Detect which cell encompasses the target text, then output its (X, Y) center coordinate. 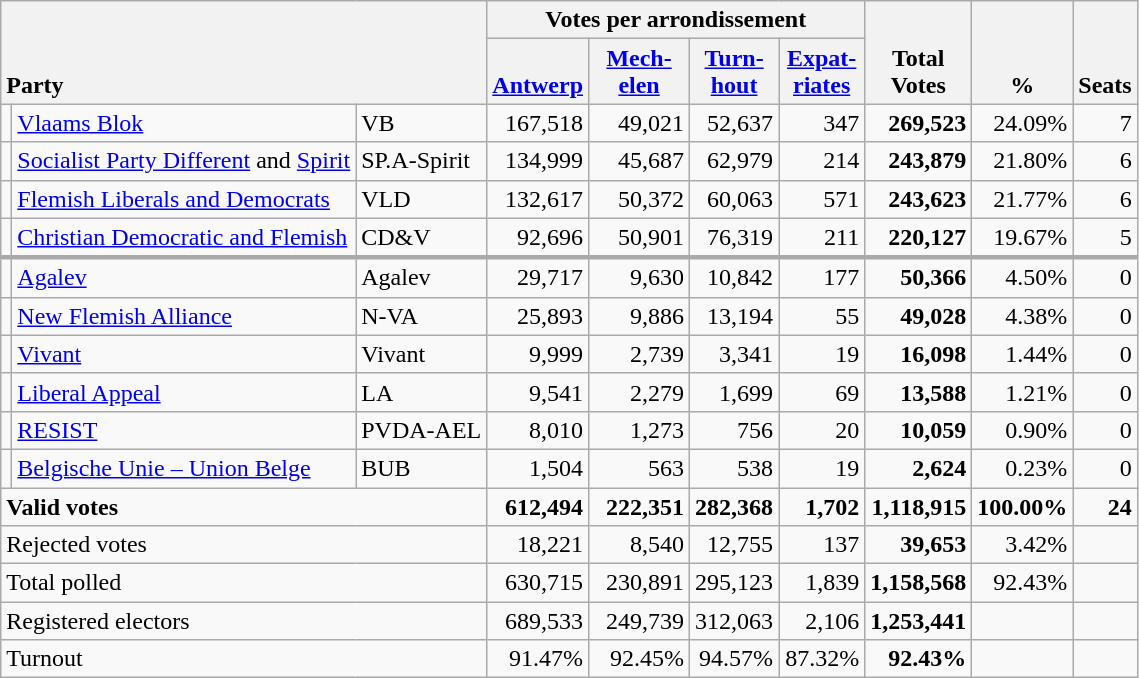
571 (822, 199)
9,999 (538, 354)
50,366 (918, 278)
24.09% (1022, 123)
211 (822, 238)
RESIST (184, 430)
Mech- elen (640, 72)
50,372 (640, 199)
243,879 (918, 161)
49,021 (640, 123)
19.67% (1022, 238)
91.47% (538, 659)
Party (244, 52)
230,891 (640, 583)
137 (822, 545)
177 (822, 278)
Expat- riates (822, 72)
Turn- hout (734, 72)
220,127 (918, 238)
2,279 (640, 392)
3.42% (1022, 545)
1.21% (1022, 392)
18,221 (538, 545)
LA (422, 392)
9,541 (538, 392)
Liberal Appeal (184, 392)
Total polled (244, 583)
100.00% (1022, 507)
222,351 (640, 507)
249,739 (640, 621)
347 (822, 123)
55 (822, 316)
630,715 (538, 583)
295,123 (734, 583)
PVDA-AEL (422, 430)
94.57% (734, 659)
1,699 (734, 392)
Christian Democratic and Flemish (184, 238)
76,319 (734, 238)
62,979 (734, 161)
Valid votes (244, 507)
24 (1105, 507)
167,518 (538, 123)
10,842 (734, 278)
Registered electors (244, 621)
VB (422, 123)
SP.A-Spirit (422, 161)
9,630 (640, 278)
243,623 (918, 199)
60,063 (734, 199)
1,273 (640, 430)
10,059 (918, 430)
Turnout (244, 659)
312,063 (734, 621)
92,696 (538, 238)
5 (1105, 238)
52,637 (734, 123)
Seats (1105, 52)
1,702 (822, 507)
1,118,915 (918, 507)
0.23% (1022, 468)
563 (640, 468)
N-VA (422, 316)
538 (734, 468)
269,523 (918, 123)
Antwerp (538, 72)
Socialist Party Different and Spirit (184, 161)
612,494 (538, 507)
49,028 (918, 316)
25,893 (538, 316)
13,588 (918, 392)
8,010 (538, 430)
282,368 (734, 507)
VLD (422, 199)
13,194 (734, 316)
45,687 (640, 161)
2,106 (822, 621)
BUB (422, 468)
7 (1105, 123)
3,341 (734, 354)
2,739 (640, 354)
Total Votes (918, 52)
21.80% (1022, 161)
0.90% (1022, 430)
New Flemish Alliance (184, 316)
1,504 (538, 468)
134,999 (538, 161)
689,533 (538, 621)
29,717 (538, 278)
50,901 (640, 238)
Flemish Liberals and Democrats (184, 199)
69 (822, 392)
Vlaams Blok (184, 123)
CD&V (422, 238)
4.38% (1022, 316)
21.77% (1022, 199)
% (1022, 52)
Rejected votes (244, 545)
1,839 (822, 583)
2,624 (918, 468)
20 (822, 430)
12,755 (734, 545)
87.32% (822, 659)
4.50% (1022, 278)
16,098 (918, 354)
1,158,568 (918, 583)
Votes per arrondissement (676, 20)
92.45% (640, 659)
8,540 (640, 545)
1.44% (1022, 354)
9,886 (640, 316)
39,653 (918, 545)
Belgische Unie – Union Belge (184, 468)
214 (822, 161)
132,617 (538, 199)
756 (734, 430)
1,253,441 (918, 621)
